Extract the [x, y] coordinate from the center of the cell holding the provided text.  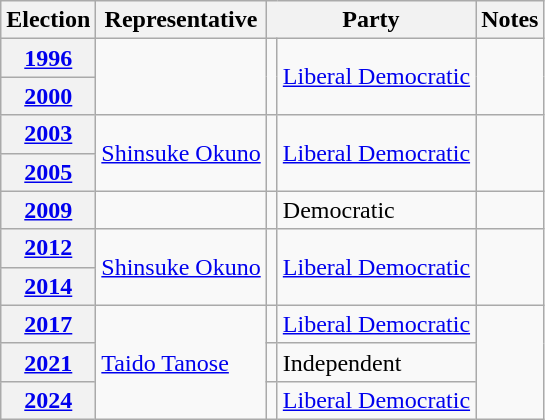
2009 [48, 210]
2003 [48, 134]
2024 [48, 400]
Party [370, 20]
2017 [48, 324]
2012 [48, 248]
Notes [510, 20]
2000 [48, 96]
Independent [376, 362]
Democratic [376, 210]
2014 [48, 286]
Representative [181, 20]
2005 [48, 172]
1996 [48, 58]
2021 [48, 362]
Taido Tanose [181, 362]
Election [48, 20]
